Return [X, Y] of the center of cell containing provided text 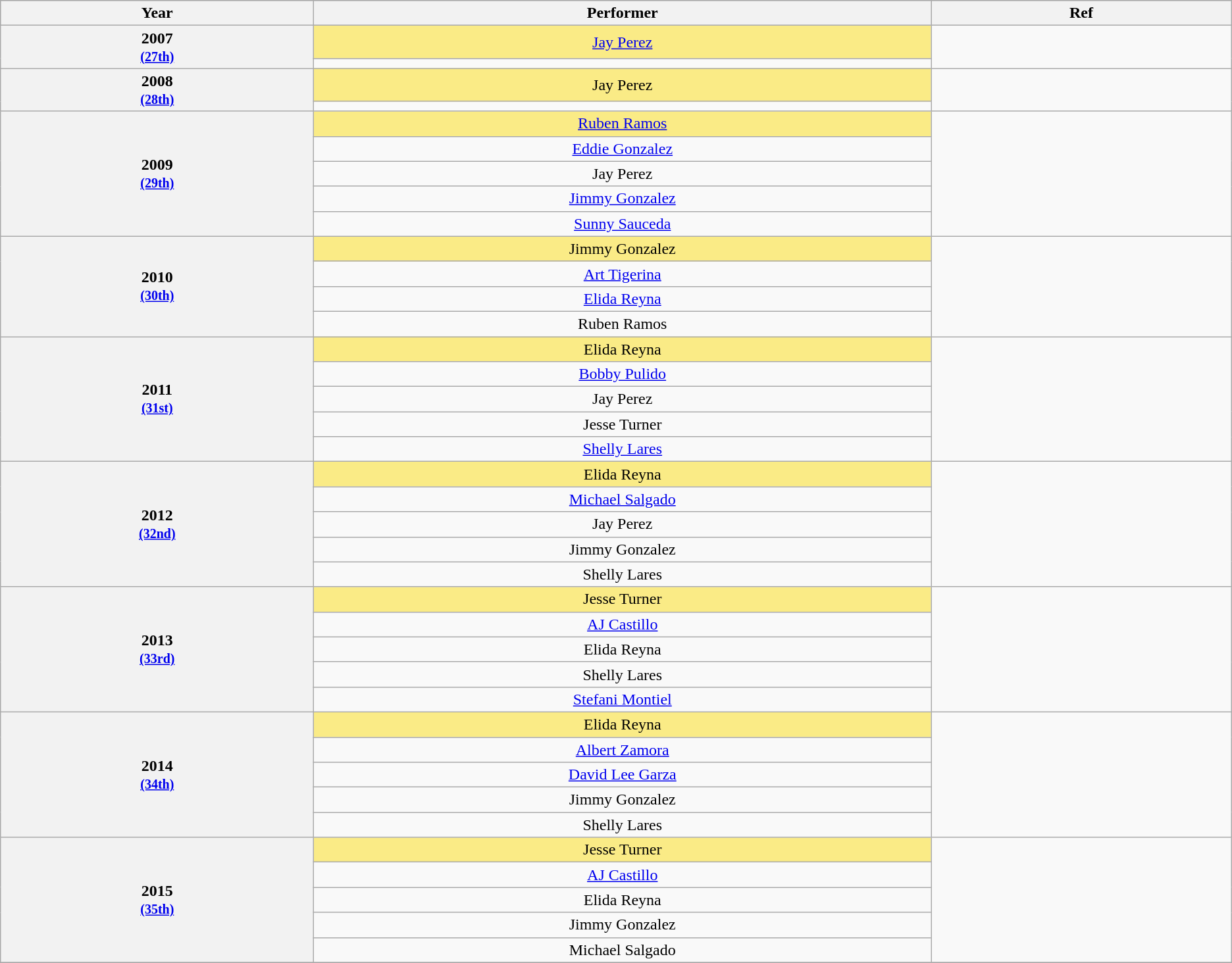
2008 (28th) [157, 89]
Ref [1082, 13]
Art Tigerina [623, 274]
2011 (31st) [157, 399]
Albert Zamora [623, 749]
2007 (27th) [157, 47]
2012 (32nd) [157, 524]
David Lee Garza [623, 775]
2014 (34th) [157, 774]
Year [157, 13]
2010 (30th) [157, 286]
Eddie Gonzalez [623, 149]
Stefani Montiel [623, 699]
Sunny Sauceda [623, 224]
Bobby Pulido [623, 374]
Performer [623, 13]
2009 (29th) [157, 174]
2013 (33rd) [157, 649]
2015 (35th) [157, 900]
